Return (x, y) of the center of cell containing provided text 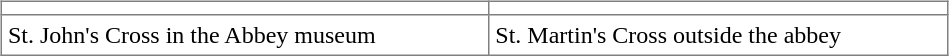
St. John's Cross in the Abbey museum (244, 35)
St. Martin's Cross outside the abbey (718, 35)
